Return (X, Y) of the center of cell containing provided text 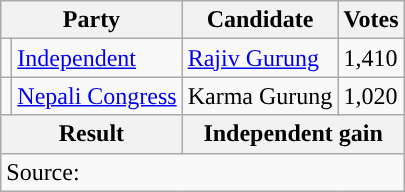
Karma Gurung (260, 96)
Rajiv Gurung (260, 58)
Votes (371, 20)
Result (92, 134)
1,020 (371, 96)
1,410 (371, 58)
Source: (202, 172)
Independent gain (293, 134)
Nepali Congress (97, 96)
Independent (97, 58)
Party (92, 20)
Candidate (260, 20)
